Find where the given text appears and provide that cell's center as (X, Y) coordinate. 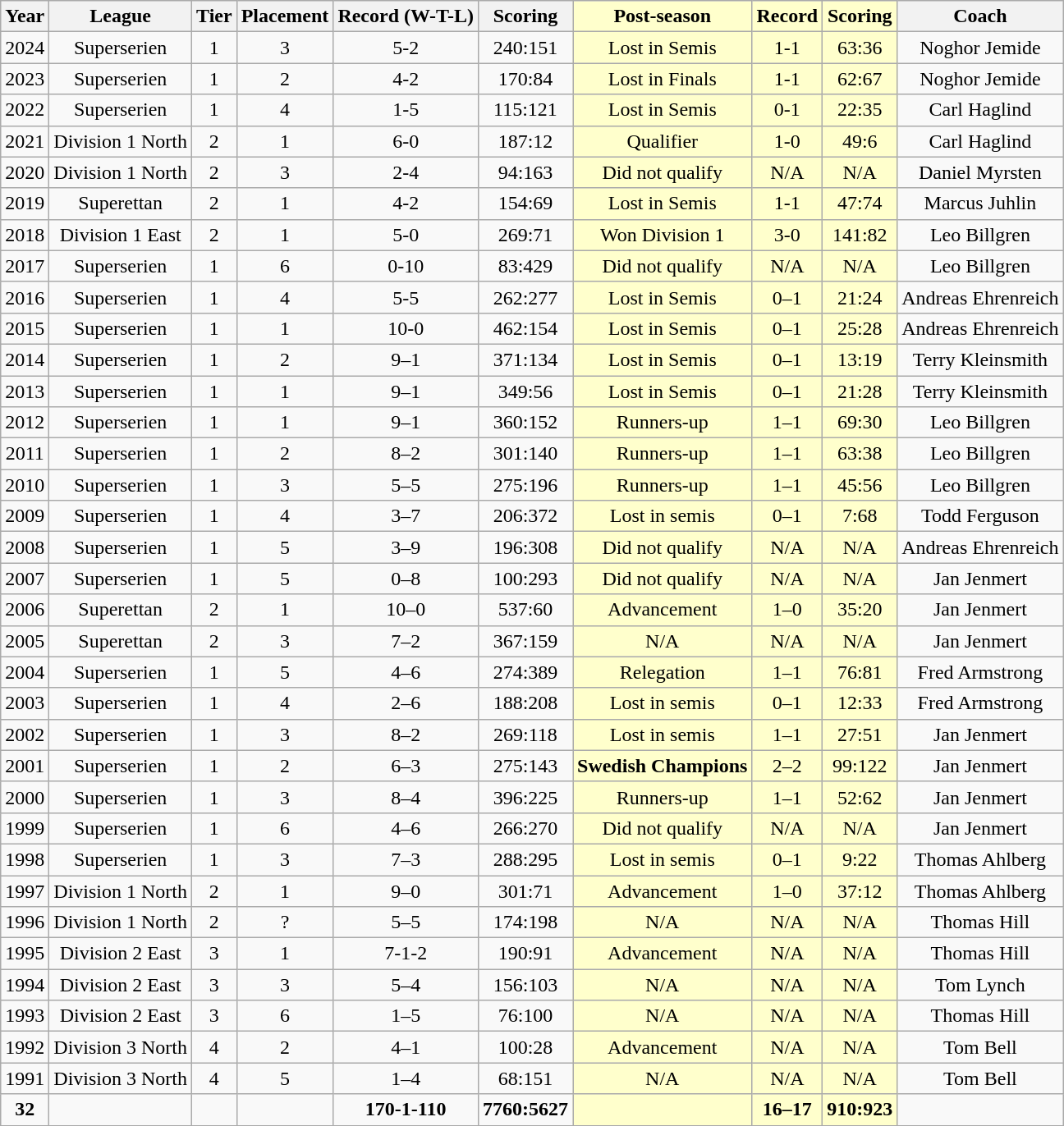
2008 (25, 547)
371:134 (525, 359)
2003 (25, 703)
2009 (25, 516)
2007 (25, 579)
35:20 (860, 610)
190:91 (525, 954)
1997 (25, 890)
99:122 (860, 766)
0–8 (406, 579)
2022 (25, 110)
2005 (25, 641)
Todd Ferguson (980, 516)
5–4 (406, 985)
2023 (25, 79)
Lost in Finals (663, 79)
2–6 (406, 703)
8–4 (406, 797)
2016 (25, 297)
2020 (25, 172)
1992 (25, 1047)
1993 (25, 1016)
2004 (25, 672)
76:81 (860, 672)
Won Division 1 (663, 235)
3–7 (406, 516)
Year (25, 16)
206:372 (525, 516)
100:293 (525, 579)
10–0 (406, 610)
187:12 (525, 141)
League (121, 16)
262:277 (525, 297)
47:74 (860, 204)
2–2 (787, 766)
Swedish Champions (663, 766)
2010 (25, 485)
Placement (285, 16)
269:118 (525, 735)
1–5 (406, 1016)
2018 (25, 235)
462:154 (525, 328)
21:24 (860, 297)
100:28 (525, 1047)
2002 (25, 735)
13:19 (860, 359)
6-0 (406, 141)
288:295 (525, 859)
269:71 (525, 235)
68:151 (525, 1078)
2017 (25, 266)
21:28 (860, 391)
32 (25, 1110)
Division 1 East (121, 235)
115:121 (525, 110)
1991 (25, 1078)
? (285, 922)
1998 (25, 859)
2015 (25, 328)
76:100 (525, 1016)
170-1-110 (406, 1110)
7-1-2 (406, 954)
Post-season (663, 16)
1999 (25, 828)
910:923 (860, 1110)
275:143 (525, 766)
9:22 (860, 859)
4–1 (406, 1047)
2011 (25, 454)
1995 (25, 954)
360:152 (525, 423)
5-0 (406, 235)
7760:5627 (525, 1110)
6–3 (406, 766)
37:12 (860, 890)
2-4 (406, 172)
141:82 (860, 235)
1994 (25, 985)
188:208 (525, 703)
2014 (25, 359)
0-1 (787, 110)
1–4 (406, 1078)
12:33 (860, 703)
1-5 (406, 110)
94:163 (525, 172)
7–3 (406, 859)
69:30 (860, 423)
301:140 (525, 454)
174:198 (525, 922)
5-2 (406, 48)
2021 (25, 141)
196:308 (525, 547)
154:69 (525, 204)
10-0 (406, 328)
63:36 (860, 48)
Record (W-T-L) (406, 16)
367:159 (525, 641)
9–0 (406, 890)
Relegation (663, 672)
537:60 (525, 610)
396:225 (525, 797)
25:28 (860, 328)
22:35 (860, 110)
63:38 (860, 454)
170:84 (525, 79)
27:51 (860, 735)
240:151 (525, 48)
274:389 (525, 672)
156:103 (525, 985)
2006 (25, 610)
2000 (25, 797)
5-5 (406, 297)
Record (787, 16)
7:68 (860, 516)
349:56 (525, 391)
Qualifier (663, 141)
2019 (25, 204)
2013 (25, 391)
16–17 (787, 1110)
301:71 (525, 890)
0-10 (406, 266)
266:270 (525, 828)
3–9 (406, 547)
45:56 (860, 485)
62:67 (860, 79)
83:429 (525, 266)
2024 (25, 48)
Marcus Juhlin (980, 204)
Coach (980, 16)
2001 (25, 766)
275:196 (525, 485)
3-0 (787, 235)
1-0 (787, 141)
1996 (25, 922)
Tom Lynch (980, 985)
Tier (215, 16)
52:62 (860, 797)
Daniel Myrsten (980, 172)
2012 (25, 423)
7–2 (406, 641)
49:6 (860, 141)
